Determine the (X, Y) coordinate at the center of the cell enclosing the given text.  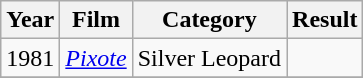
Category (209, 20)
Result (325, 20)
1981 (30, 58)
Pixote (96, 58)
Film (96, 20)
Year (30, 20)
Silver Leopard (209, 58)
